Pinpoint the cell where the given text exists, returning its (x, y) midpoint coordinate. 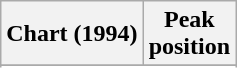
Chart (1994) (72, 34)
Peakposition (189, 34)
